For the text-containing cell, return its midpoint in [x, y] coordinate format. 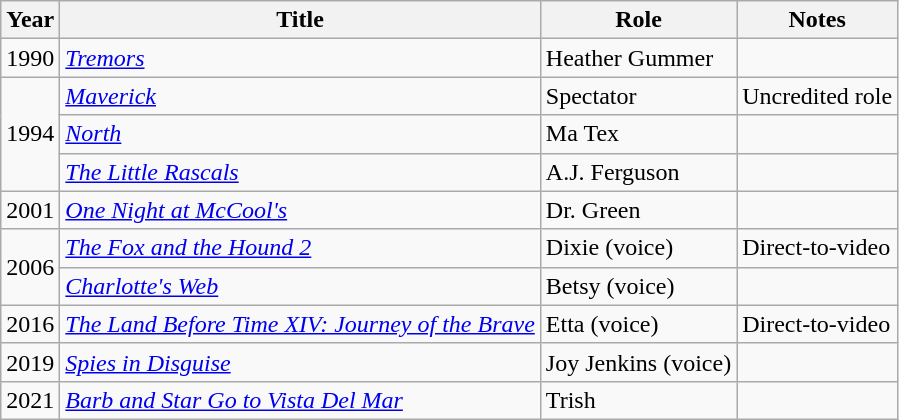
Barb and Star Go to Vista Del Mar [300, 400]
Charlotte's Web [300, 286]
Role [638, 20]
North [300, 134]
Ma Tex [638, 134]
A.J. Ferguson [638, 172]
Year [30, 20]
Spectator [638, 96]
Tremors [300, 58]
Dixie (voice) [638, 248]
2021 [30, 400]
One Night at McCool's [300, 210]
2016 [30, 324]
2001 [30, 210]
Betsy (voice) [638, 286]
Heather Gummer [638, 58]
Spies in Disguise [300, 362]
2019 [30, 362]
1990 [30, 58]
Etta (voice) [638, 324]
2006 [30, 267]
Joy Jenkins (voice) [638, 362]
1994 [30, 134]
Dr. Green [638, 210]
Title [300, 20]
Uncredited role [818, 96]
Notes [818, 20]
The Little Rascals [300, 172]
Trish [638, 400]
The Land Before Time XIV: Journey of the Brave [300, 324]
Maverick [300, 96]
The Fox and the Hound 2 [300, 248]
